From the cell containing the given text, extract its center point as (X, Y) coordinate. 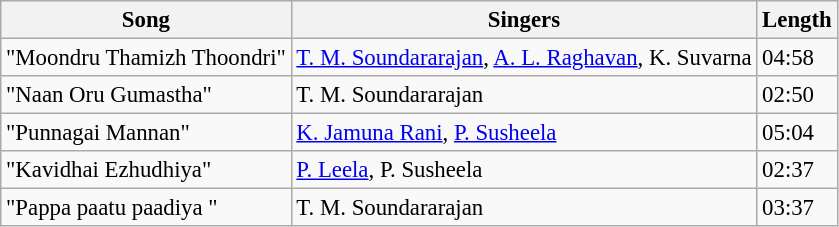
P. Leela, P. Susheela (524, 170)
Length (797, 20)
Singers (524, 20)
02:50 (797, 95)
04:58 (797, 58)
"Punnagai Mannan" (146, 133)
"Naan Oru Gumastha" (146, 95)
"Pappa paatu paadiya " (146, 208)
"Moondru Thamizh Thoondri" (146, 58)
Song (146, 20)
02:37 (797, 170)
03:37 (797, 208)
K. Jamuna Rani, P. Susheela (524, 133)
"Kavidhai Ezhudhiya" (146, 170)
T. M. Soundararajan, A. L. Raghavan, K. Suvarna (524, 58)
05:04 (797, 133)
